Return (X, Y) of the center of cell containing provided text 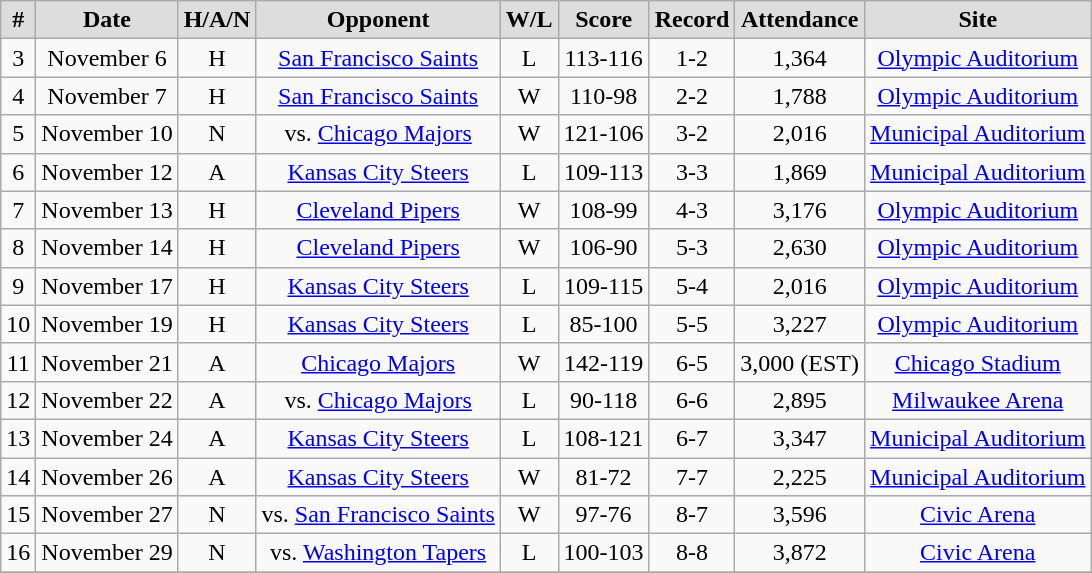
109-115 (604, 286)
H/A/N (217, 20)
100-103 (604, 553)
November 7 (107, 96)
Score (604, 20)
November 27 (107, 515)
November 10 (107, 134)
Attendance (800, 20)
16 (18, 553)
November 21 (107, 362)
110-98 (604, 96)
108-99 (604, 210)
5-3 (692, 248)
6-5 (692, 362)
Chicago Stadium (978, 362)
vs. Washington Tapers (378, 553)
2,895 (800, 400)
3,176 (800, 210)
7-7 (692, 477)
1,788 (800, 96)
vs. San Francisco Saints (378, 515)
2,225 (800, 477)
4-3 (692, 210)
3,000 (EST) (800, 362)
November 26 (107, 477)
12 (18, 400)
November 29 (107, 553)
97-76 (604, 515)
3-3 (692, 172)
November 22 (107, 400)
5-4 (692, 286)
8-8 (692, 553)
142-119 (604, 362)
14 (18, 477)
# (18, 20)
2-2 (692, 96)
10 (18, 324)
Milwaukee Arena (978, 400)
6-7 (692, 438)
November 6 (107, 58)
November 17 (107, 286)
108-121 (604, 438)
1,364 (800, 58)
8 (18, 248)
3 (18, 58)
November 19 (107, 324)
6-6 (692, 400)
November 24 (107, 438)
3-2 (692, 134)
6 (18, 172)
3,347 (800, 438)
90-118 (604, 400)
15 (18, 515)
8-7 (692, 515)
11 (18, 362)
3,596 (800, 515)
5-5 (692, 324)
121-106 (604, 134)
3,872 (800, 553)
81-72 (604, 477)
Site (978, 20)
Opponent (378, 20)
Record (692, 20)
4 (18, 96)
85-100 (604, 324)
W/L (529, 20)
9 (18, 286)
1-2 (692, 58)
7 (18, 210)
113-116 (604, 58)
13 (18, 438)
1,869 (800, 172)
106-90 (604, 248)
Date (107, 20)
November 12 (107, 172)
5 (18, 134)
November 13 (107, 210)
November 14 (107, 248)
3,227 (800, 324)
109-113 (604, 172)
Chicago Majors (378, 362)
2,630 (800, 248)
